Output the [X, Y] coordinate of the center of the cell containing the given text.  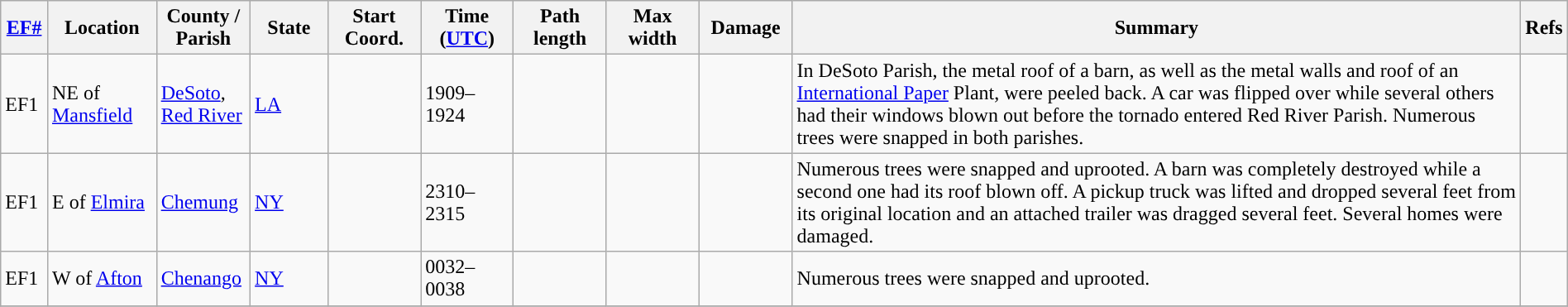
Time (UTC) [467, 28]
LA [289, 104]
0032–0038 [467, 278]
E of Elmira [102, 202]
Location [102, 28]
Max width [653, 28]
W of Afton [102, 278]
Start Coord. [374, 28]
NE of Mansfield [102, 104]
Refs [1545, 28]
Damage [746, 28]
DeSoto, Red River [203, 104]
County / Parish [203, 28]
Chenango [203, 278]
2310–2315 [467, 202]
1909–1924 [467, 104]
State [289, 28]
Chemung [203, 202]
Path length [560, 28]
EF# [25, 28]
Numerous trees were snapped and uprooted. [1156, 278]
Summary [1156, 28]
